Return [X, Y] of the center of cell containing provided text 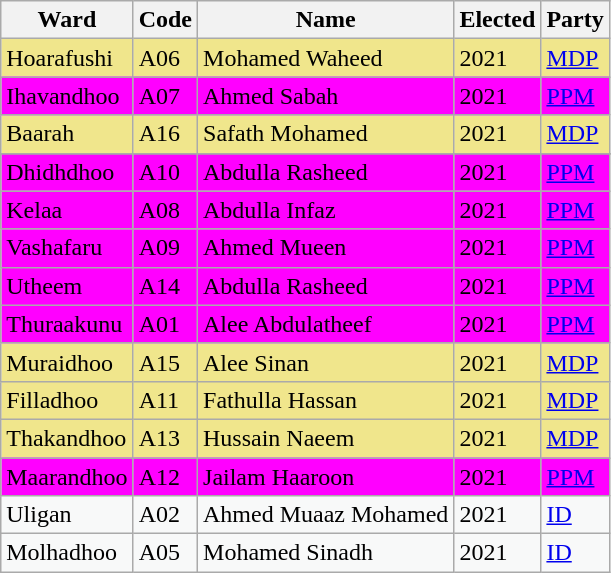
Alee Sinan [326, 362]
Party [575, 20]
Thuraakunu [67, 324]
Uligan [67, 515]
A08 [165, 210]
Kelaa [67, 210]
Safath Mohamed [326, 134]
A16 [165, 134]
Alee Abdulatheef [326, 324]
A10 [165, 172]
A15 [165, 362]
A05 [165, 553]
A02 [165, 515]
Ahmed Sabah [326, 96]
A14 [165, 286]
Elected [498, 20]
Vashafaru [67, 248]
Thakandhoo [67, 438]
Mohamed Waheed [326, 58]
Name [326, 20]
Code [165, 20]
Ihavandhoo [67, 96]
Dhidhdhoo [67, 172]
Hussain Naeem [326, 438]
A06 [165, 58]
Maarandhoo [67, 477]
Fathulla Hassan [326, 400]
Molhadhoo [67, 553]
Utheem [67, 286]
A01 [165, 324]
Jailam Haaroon [326, 477]
A07 [165, 96]
Mohamed Sinadh [326, 553]
Ward [67, 20]
Ahmed Muaaz Mohamed [326, 515]
Baarah [67, 134]
Ahmed Mueen [326, 248]
A13 [165, 438]
Filladhoo [67, 400]
Abdulla Infaz [326, 210]
A11 [165, 400]
A09 [165, 248]
Muraidhoo [67, 362]
A12 [165, 477]
Hoarafushi [67, 58]
